Scan for the cell matching the given text and deliver its (x, y) coordinate at center. 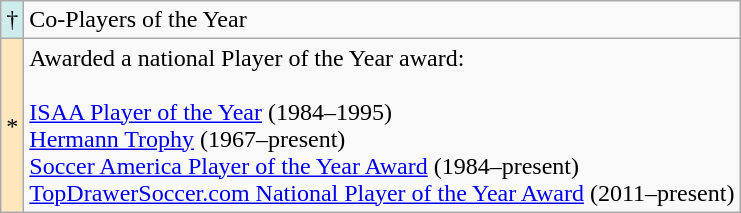
† (12, 20)
* (12, 126)
Co-Players of the Year (382, 20)
